Capture the cell that displays the provided text and extract its [x, y] central coordinate. 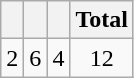
12 [102, 58]
6 [36, 58]
4 [58, 58]
Total [102, 20]
2 [12, 58]
